Identify which cell holds the provided text, then report its (X, Y) central coordinate. 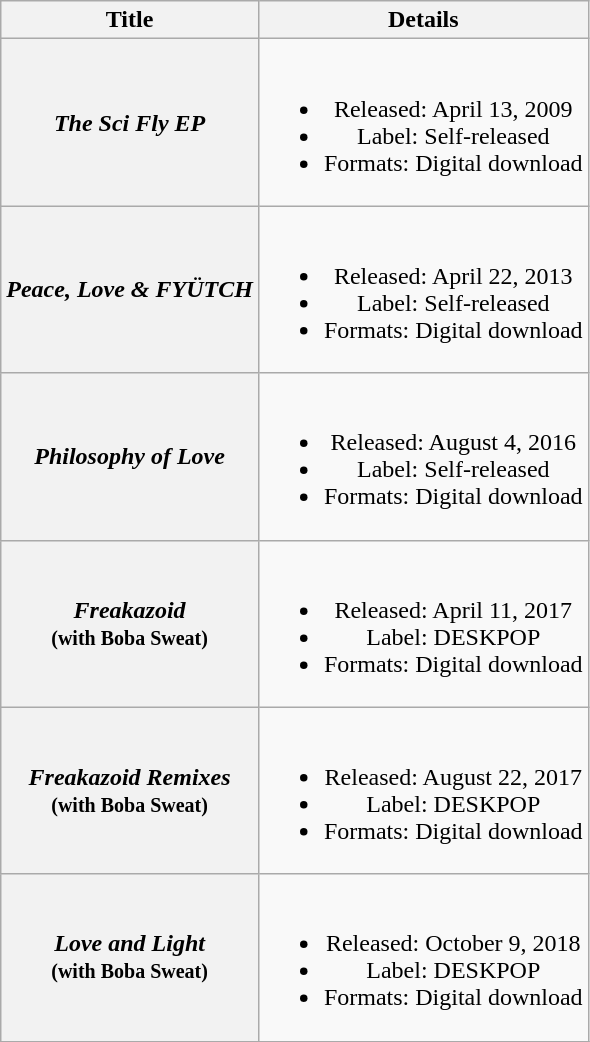
Released: April 11, 2017Label: DESKPOPFormats: Digital download (423, 624)
Released: April 13, 2009Label: Self-releasedFormats: Digital download (423, 122)
Details (423, 20)
Released: August 4, 2016Label: Self-releasedFormats: Digital download (423, 456)
Title (130, 20)
Freakazoid(with Boba Sweat) (130, 624)
Freakazoid Remixes(with Boba Sweat) (130, 790)
Love and Light(with Boba Sweat) (130, 958)
Peace, Love & FYÜTCH (130, 290)
Released: April 22, 2013Label: Self-releasedFormats: Digital download (423, 290)
Released: August 22, 2017Label: DESKPOPFormats: Digital download (423, 790)
Philosophy of Love (130, 456)
Released: October 9, 2018Label: DESKPOPFormats: Digital download (423, 958)
The Sci Fly EP (130, 122)
